From the cell containing the given text, extract its center point as (X, Y) coordinate. 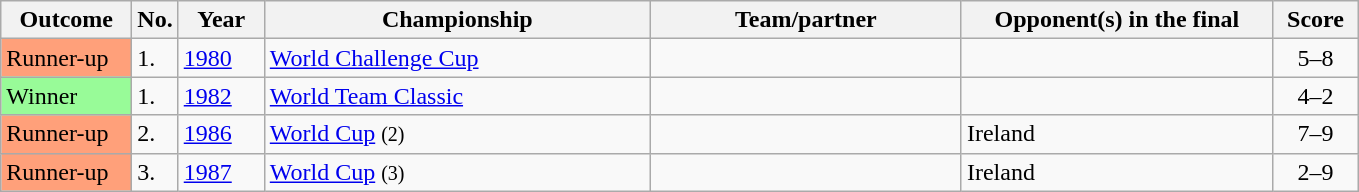
World Cup (2) (457, 134)
World Cup (3) (457, 172)
1986 (221, 134)
2–9 (1315, 172)
World Challenge Cup (457, 58)
3. (155, 172)
1987 (221, 172)
Year (221, 20)
Championship (457, 20)
7–9 (1315, 134)
Winner (66, 96)
4–2 (1315, 96)
Outcome (66, 20)
1980 (221, 58)
No. (155, 20)
Score (1315, 20)
Opponent(s) in the final (1116, 20)
2. (155, 134)
1982 (221, 96)
World Team Classic (457, 96)
5–8 (1315, 58)
Team/partner (806, 20)
